From the cell containing the given text, extract its center point as [x, y] coordinate. 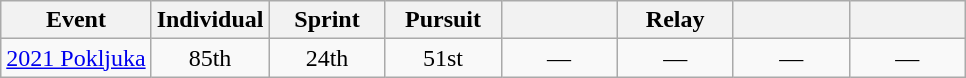
51st [443, 58]
24th [327, 58]
Individual [210, 20]
Pursuit [443, 20]
2021 Pokljuka [76, 58]
Event [76, 20]
Sprint [327, 20]
85th [210, 58]
Relay [675, 20]
